Provide the (x, y) coordinate of the cell's center where the given text is located.  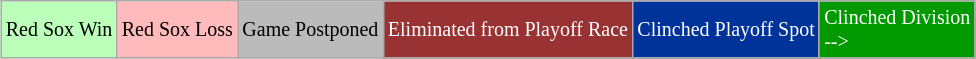
Clinched Playoff Spot (726, 30)
Clinched Division--> (897, 30)
Red Sox Win (59, 30)
Eliminated from Playoff Race (508, 30)
Red Sox Loss (178, 30)
Game Postponed (311, 30)
